Capture the cell that displays the provided text and extract its [x, y] central coordinate. 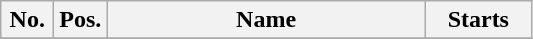
Name [266, 20]
Starts [478, 20]
No. [28, 20]
Pos. [80, 20]
